Capture the cell that displays the provided text and extract its [x, y] central coordinate. 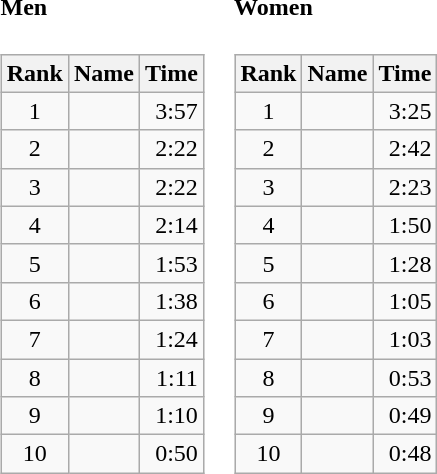
1:24 [171, 339]
1:11 [171, 378]
1:03 [405, 339]
2:14 [171, 225]
1:53 [171, 263]
1:05 [405, 301]
2:42 [405, 149]
2:23 [405, 187]
3:57 [171, 111]
3:25 [405, 111]
0:48 [405, 454]
0:50 [171, 454]
0:53 [405, 378]
1:10 [171, 416]
0:49 [405, 416]
1:38 [171, 301]
1:28 [405, 263]
1:50 [405, 225]
